Pinpoint the cell where the given text exists, returning its [X, Y] midpoint coordinate. 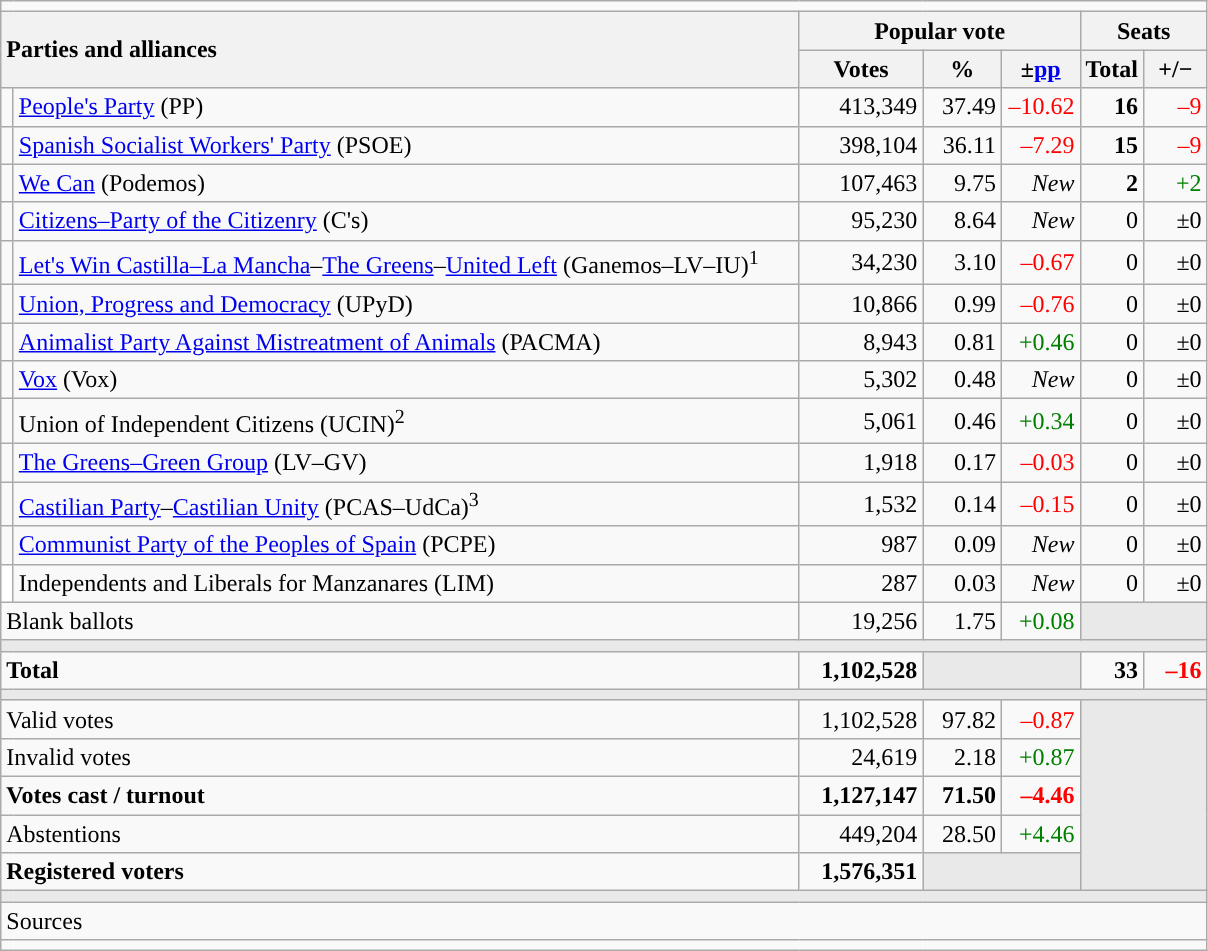
We Can (Podemos) [406, 183]
9.75 [962, 183]
1,532 [861, 504]
People's Party (PP) [406, 107]
Seats [1144, 31]
Popular vote [940, 31]
Communist Party of the Peoples of Spain (PCPE) [406, 545]
5,061 [861, 422]
–0.15 [1040, 504]
2.18 [962, 758]
95,230 [861, 221]
Animalist Party Against Mistreatment of Animals (PACMA) [406, 342]
Invalid votes [400, 758]
Let's Win Castilla–La Mancha–The Greens–United Left (Ganemos–LV–IU)1 [406, 262]
413,349 [861, 107]
5,302 [861, 380]
Valid votes [400, 719]
Castilian Party–Castilian Unity (PCAS–UdCa)3 [406, 504]
–0.67 [1040, 262]
1,918 [861, 462]
Citizens–Party of the Citizenry (C's) [406, 221]
97.82 [962, 719]
–7.29 [1040, 145]
398,104 [861, 145]
Union, Progress and Democracy (UPyD) [406, 304]
71.50 [962, 796]
8,943 [861, 342]
Vox (Vox) [406, 380]
The Greens–Green Group (LV–GV) [406, 462]
19,256 [861, 621]
–0.03 [1040, 462]
Votes [861, 69]
+0.46 [1040, 342]
10,866 [861, 304]
28.50 [962, 834]
1.75 [962, 621]
–10.62 [1040, 107]
0.46 [962, 422]
1,576,351 [861, 872]
0.03 [962, 583]
16 [1112, 107]
Registered voters [400, 872]
24,619 [861, 758]
–0.87 [1040, 719]
8.64 [962, 221]
Union of Independent Citizens (UCIN)2 [406, 422]
–16 [1176, 670]
0.14 [962, 504]
Abstentions [400, 834]
% [962, 69]
Spanish Socialist Workers' Party (PSOE) [406, 145]
+2 [1176, 183]
+4.46 [1040, 834]
0.17 [962, 462]
+/− [1176, 69]
2 [1112, 183]
37.49 [962, 107]
Sources [604, 921]
+0.34 [1040, 422]
287 [861, 583]
Parties and alliances [400, 50]
+0.08 [1040, 621]
0.48 [962, 380]
Blank ballots [400, 621]
1,127,147 [861, 796]
±pp [1040, 69]
Votes cast / turnout [400, 796]
36.11 [962, 145]
34,230 [861, 262]
33 [1112, 670]
0.09 [962, 545]
15 [1112, 145]
0.81 [962, 342]
Independents and Liberals for Manzanares (LIM) [406, 583]
449,204 [861, 834]
0.99 [962, 304]
–4.46 [1040, 796]
+0.87 [1040, 758]
107,463 [861, 183]
3.10 [962, 262]
987 [861, 545]
–0.76 [1040, 304]
